Extract the (x, y) coordinate from the center of the cell holding the provided text.  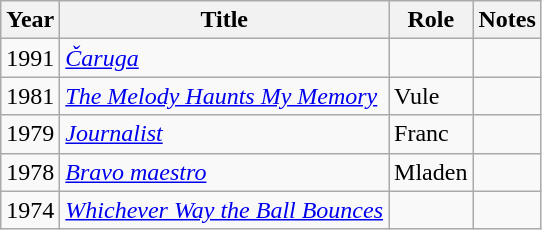
Bravo maestro (224, 172)
1979 (30, 134)
1981 (30, 96)
Whichever Way the Ball Bounces (224, 210)
Notes (507, 20)
Vule (431, 96)
1978 (30, 172)
Journalist (224, 134)
Year (30, 20)
Title (224, 20)
Franc (431, 134)
Čaruga (224, 58)
Mladen (431, 172)
The Melody Haunts My Memory (224, 96)
1991 (30, 58)
1974 (30, 210)
Role (431, 20)
